Extract the [X, Y] coordinate from the center of the cell holding the provided text.  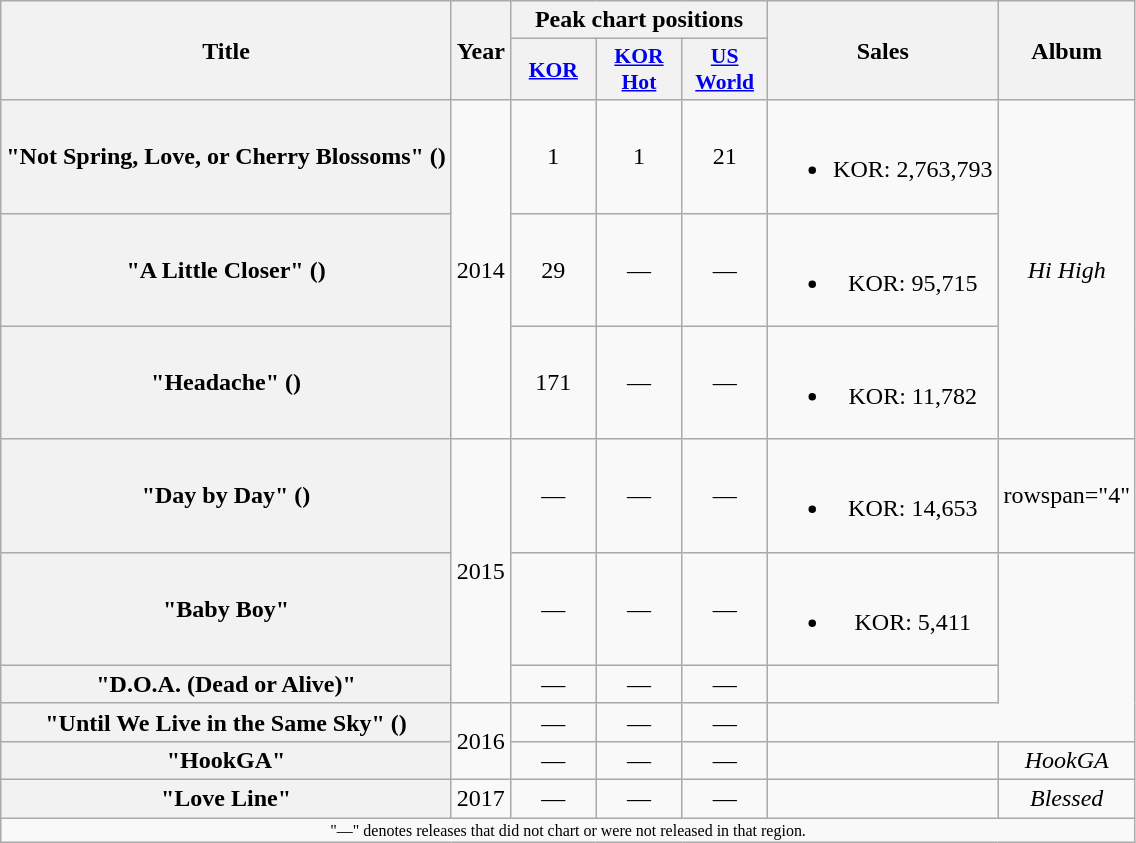
Hi High [1067, 270]
Year [480, 50]
USWorld [725, 70]
"Until We Live in the Same Sky" () [226, 722]
Peak chart positions [638, 20]
2014 [480, 270]
rowspan="4" [1067, 496]
Sales [883, 50]
"Headache" () [226, 382]
"Love Line" [226, 798]
KOR [553, 70]
Album [1067, 50]
29 [553, 270]
2017 [480, 798]
"Not Spring, Love, or Cherry Blossoms" () [226, 156]
KOR: 14,653 [883, 496]
KOR: 2,763,793 [883, 156]
171 [553, 382]
KORHot [639, 70]
"A Little Closer" () [226, 270]
KOR: 95,715 [883, 270]
2015 [480, 571]
Title [226, 50]
KOR: 5,411 [883, 608]
HookGA [1067, 760]
"Day by Day" () [226, 496]
21 [725, 156]
2016 [480, 741]
"Baby Boy" [226, 608]
"HookGA" [226, 760]
KOR: 11,782 [883, 382]
Blessed [1067, 798]
"D.O.A. (Dead or Alive)" [226, 684]
"—" denotes releases that did not chart or were not released in that region. [568, 830]
